Pinpoint the cell where the given text exists, returning its [x, y] midpoint coordinate. 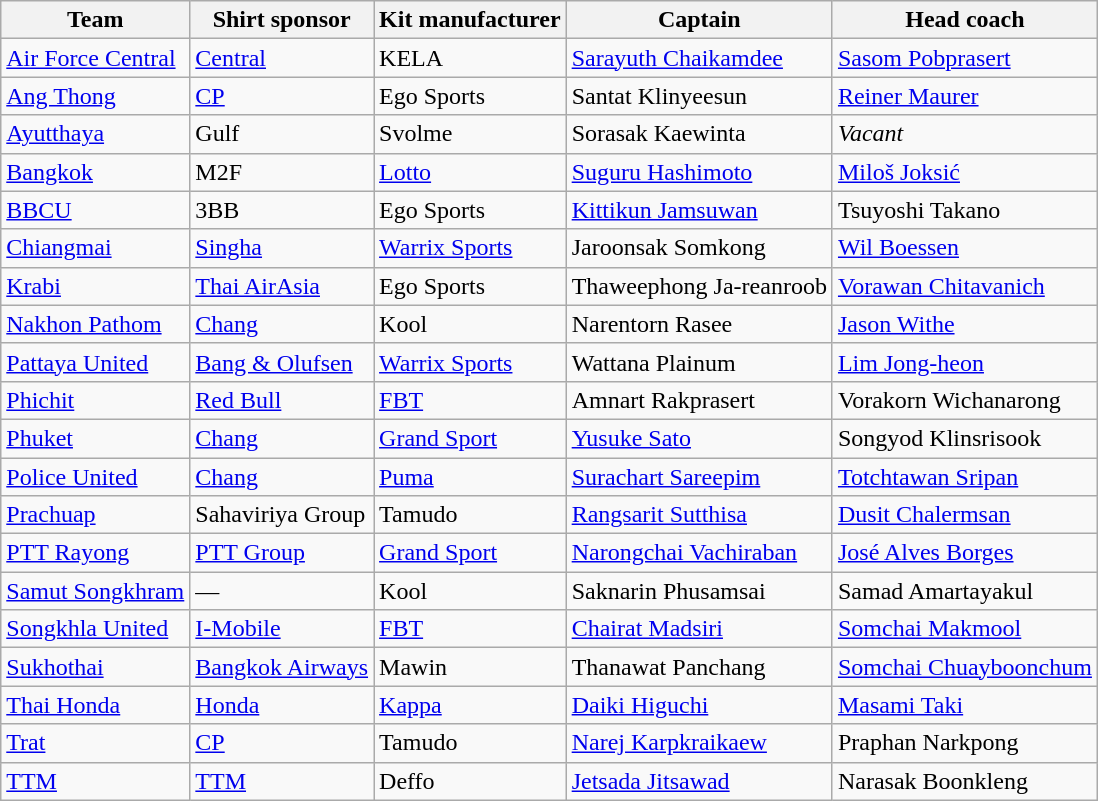
Sasom Pobprasert [964, 58]
Vacant [964, 134]
Lotto [470, 172]
Dusit Chalermsan [964, 515]
Lim Jong-heon [964, 362]
Captain [699, 20]
Chairat Madsiri [699, 629]
Sahaviriya Group [282, 515]
I-Mobile [282, 629]
Songkhla United [96, 629]
Prachuap [96, 515]
Yusuke Sato [699, 438]
Narongchai Vachiraban [699, 553]
PTT Group [282, 553]
Jaroonsak Somkong [699, 248]
Red Bull [282, 400]
PTT Rayong [96, 553]
Samut Songkhram [96, 591]
KELA [470, 58]
Thai AirAsia [282, 286]
Deffo [470, 781]
Amnart Rakprasert [699, 400]
Songyod Klinsrisook [964, 438]
Narej Karpkraikaew [699, 743]
Somchai Makmool [964, 629]
Chiangmai [96, 248]
Air Force Central [96, 58]
Trat [96, 743]
Mawin [470, 667]
Shirt sponsor [282, 20]
Wattana Plainum [699, 362]
Gulf [282, 134]
Bang & Olufsen [282, 362]
3BB [282, 210]
Narasak Boonkleng [964, 781]
Rangsarit Sutthisa [699, 515]
Ayutthaya [96, 134]
Phichit [96, 400]
Reiner Maurer [964, 96]
Sarayuth Chaikamdee [699, 58]
Singha [282, 248]
Jetsada Jitsawad [699, 781]
Miloš Joksić [964, 172]
Tsuyoshi Takano [964, 210]
Santat Klinyeesun [699, 96]
Ang Thong [96, 96]
— [282, 591]
Sorasak Kaewinta [699, 134]
Saknarin Phusamsai [699, 591]
Thanawat Panchang [699, 667]
Kappa [470, 705]
Police United [96, 477]
Team [96, 20]
Totchtawan Sripan [964, 477]
Vorawan Chitavanich [964, 286]
Phuket [96, 438]
Kit manufacturer [470, 20]
Suguru Hashimoto [699, 172]
Svolme [470, 134]
Bangkok Airways [282, 667]
José Alves Borges [964, 553]
Masami Taki [964, 705]
Samad Amartayakul [964, 591]
Central [282, 58]
Bangkok [96, 172]
Kittikun Jamsuwan [699, 210]
Sukhothai [96, 667]
Somchai Chuayboonchum [964, 667]
Krabi [96, 286]
Narentorn Rasee [699, 324]
Head coach [964, 20]
BBCU [96, 210]
M2F [282, 172]
Surachart Sareepim [699, 477]
Praphan Narkpong [964, 743]
Nakhon Pathom [96, 324]
Thai Honda [96, 705]
Jason Withe [964, 324]
Thaweephong Ja-reanroob [699, 286]
Puma [470, 477]
Vorakorn Wichanarong [964, 400]
Pattaya United [96, 362]
Honda [282, 705]
Daiki Higuchi [699, 705]
Wil Boessen [964, 248]
